Return the (X, Y) coordinate for the center point of the cell that contains the specified text.  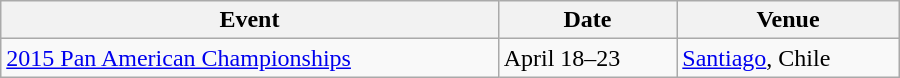
Date (588, 20)
Venue (788, 20)
Event (250, 20)
April 18–23 (588, 58)
2015 Pan American Championships (250, 58)
Santiago, Chile (788, 58)
